Search for the cell housing the specified text and yield its (x, y) center coordinate. 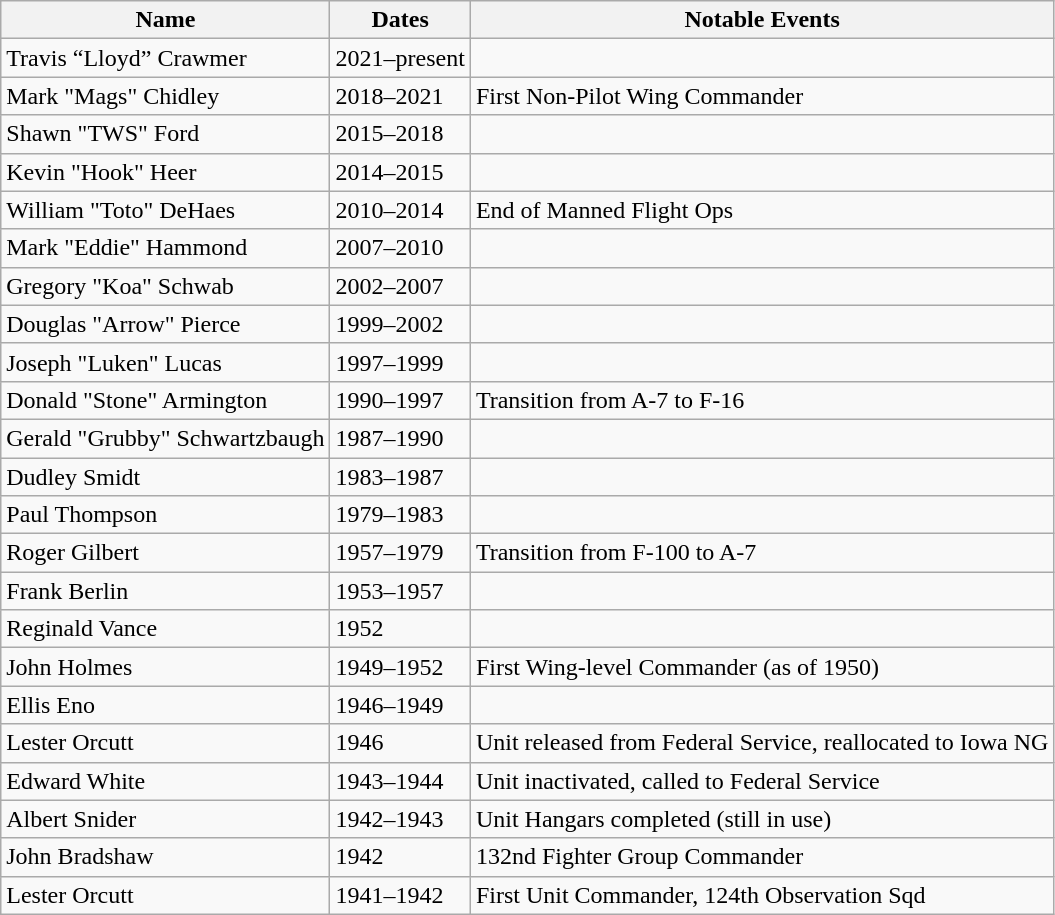
2018–2021 (400, 96)
Gregory "Koa" Schwab (166, 286)
Gerald "Grubby" Schwartzbaugh (166, 438)
1957–1979 (400, 553)
Joseph "Luken" Lucas (166, 362)
Douglas "Arrow" Pierce (166, 324)
Paul Thompson (166, 515)
Donald "Stone" Armington (166, 400)
1987–1990 (400, 438)
Frank Berlin (166, 591)
2010–2014 (400, 210)
Travis “Lloyd” Crawmer (166, 58)
1943–1944 (400, 781)
1942 (400, 857)
Roger Gilbert (166, 553)
Reginald Vance (166, 629)
Edward White (166, 781)
John Bradshaw (166, 857)
2021–present (400, 58)
1983–1987 (400, 477)
Dudley Smidt (166, 477)
Ellis Eno (166, 705)
Name (166, 20)
2002–2007 (400, 286)
1941–1942 (400, 895)
Transition from A-7 to F-16 (762, 400)
1953–1957 (400, 591)
Notable Events (762, 20)
1946–1949 (400, 705)
2007–2010 (400, 248)
First Wing-level Commander (as of 1950) (762, 667)
Shawn "TWS" Ford (166, 134)
Unit Hangars completed (still in use) (762, 819)
Mark "Eddie" Hammond (166, 248)
Unit released from Federal Service, reallocated to Iowa NG (762, 743)
1942–1943 (400, 819)
1999–2002 (400, 324)
132nd Fighter Group Commander (762, 857)
2014–2015 (400, 172)
John Holmes (166, 667)
1949–1952 (400, 667)
1997–1999 (400, 362)
Transition from F-100 to A-7 (762, 553)
William "Toto" DeHaes (166, 210)
1990–1997 (400, 400)
1946 (400, 743)
End of Manned Flight Ops (762, 210)
1979–1983 (400, 515)
2015–2018 (400, 134)
Dates (400, 20)
1952 (400, 629)
Unit inactivated, called to Federal Service (762, 781)
Mark "Mags" Chidley (166, 96)
Kevin "Hook" Heer (166, 172)
First Non-Pilot Wing Commander (762, 96)
First Unit Commander, 124th Observation Sqd (762, 895)
Albert Snider (166, 819)
